Determine the (X, Y) coordinate at the center of the cell enclosing the given text.  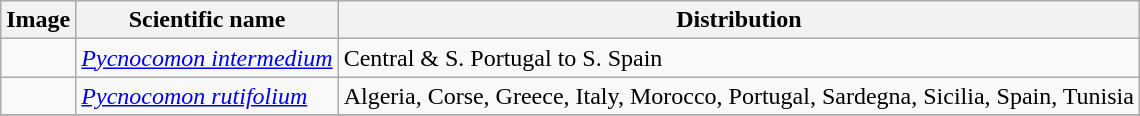
Distribution (738, 20)
Image (38, 20)
Pycnocomon rutifolium (207, 96)
Pycnocomon intermedium (207, 58)
Algeria, Corse, Greece, Italy, Morocco, Portugal, Sardegna, Sicilia, Spain, Tunisia (738, 96)
Scientific name (207, 20)
Central & S. Portugal to S. Spain (738, 58)
